Extract the [X, Y] coordinate from the center of the cell holding the provided text.  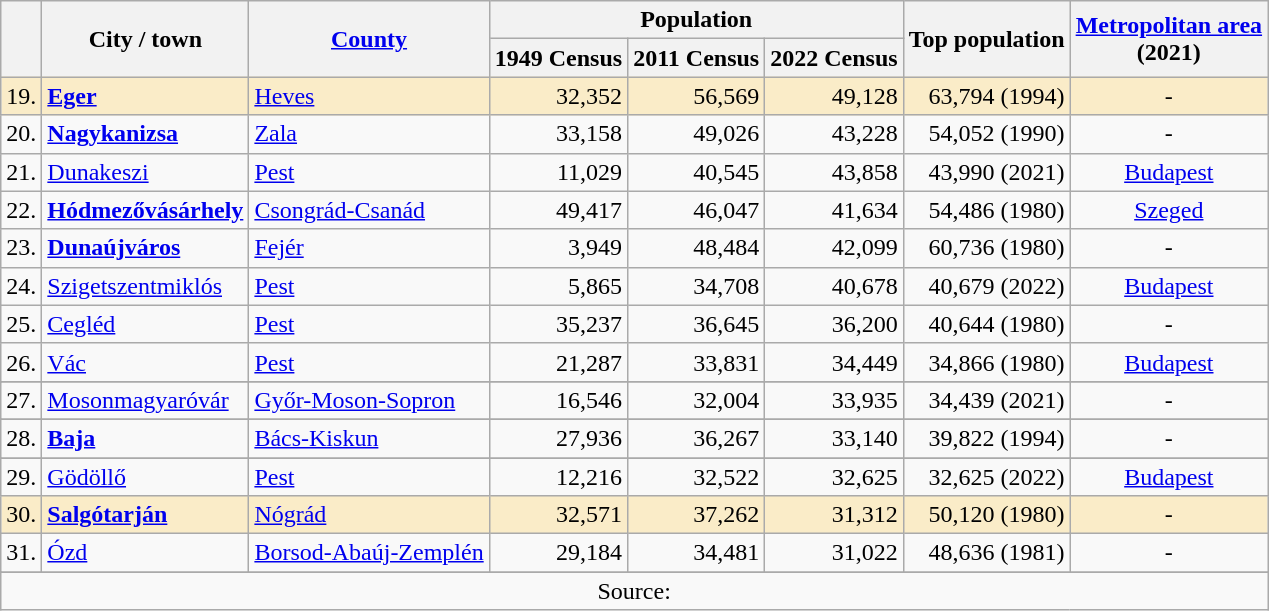
County [369, 39]
23. [22, 248]
Bács-Kiskun [369, 438]
Salgótarján [146, 515]
Gödöllő [146, 477]
29. [22, 477]
30. [22, 515]
Eger [146, 96]
Ózd [146, 553]
32,352 [558, 96]
26. [22, 362]
5,865 [558, 286]
Metropolitan area(2021) [1168, 39]
Baja [146, 438]
Zala [369, 134]
36,267 [696, 438]
1949 Census [558, 58]
2011 Census [696, 58]
Population [696, 20]
2022 Census [834, 58]
56,569 [696, 96]
21,287 [558, 362]
43,228 [834, 134]
20. [22, 134]
Szigetszentmiklós [146, 286]
37,262 [696, 515]
31. [22, 553]
36,200 [834, 324]
32,571 [558, 515]
31,022 [834, 553]
22. [22, 210]
19. [22, 96]
21. [22, 172]
63,794 (1994) [986, 96]
Top population [986, 39]
54,052 (1990) [986, 134]
40,545 [696, 172]
32,004 [696, 400]
49,417 [558, 210]
3,949 [558, 248]
28. [22, 438]
50,120 (1980) [986, 515]
33,935 [834, 400]
49,026 [696, 134]
32,522 [696, 477]
34,481 [696, 553]
Vác [146, 362]
11,029 [558, 172]
32,625 [834, 477]
49,128 [834, 96]
Győr-Moson-Sopron [369, 400]
42,099 [834, 248]
40,678 [834, 286]
48,636 (1981) [986, 553]
41,634 [834, 210]
54,486 (1980) [986, 210]
34,866 (1980) [986, 362]
35,237 [558, 324]
31,312 [834, 515]
Mosonmagyaróvár [146, 400]
32,625 (2022) [986, 477]
43,858 [834, 172]
46,047 [696, 210]
27,936 [558, 438]
34,449 [834, 362]
34,708 [696, 286]
25. [22, 324]
Borsod-Abaúj-Zemplén [369, 553]
Nagykanizsa [146, 134]
Szeged [1168, 210]
33,831 [696, 362]
36,645 [696, 324]
39,822 (1994) [986, 438]
60,736 (1980) [986, 248]
12,216 [558, 477]
Source: [634, 591]
48,484 [696, 248]
29,184 [558, 553]
Heves [369, 96]
Cegléd [146, 324]
34,439 (2021) [986, 400]
Hódmezővásárhely [146, 210]
Dunakeszi [146, 172]
40,679 (2022) [986, 286]
Dunaújváros [146, 248]
27. [22, 400]
33,140 [834, 438]
City / town [146, 39]
43,990 (2021) [986, 172]
16,546 [558, 400]
Fejér [369, 248]
24. [22, 286]
Csongrád-Csanád [369, 210]
Nógrád [369, 515]
40,644 (1980) [986, 324]
33,158 [558, 134]
